Pinpoint the cell where the given text exists, returning its [x, y] midpoint coordinate. 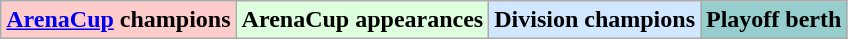
ArenaCup champions [118, 20]
Division champions [595, 20]
Playoff berth [773, 20]
ArenaCup appearances [362, 20]
